Output the (X, Y) coordinate of the center of the cell containing the given text.  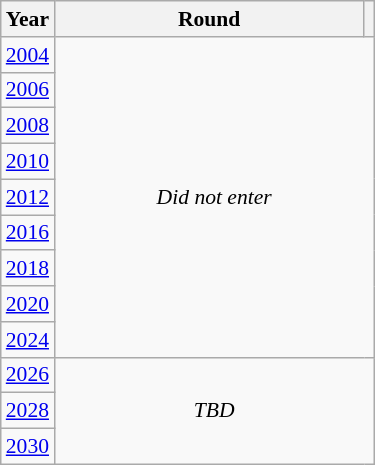
2026 (28, 375)
Year (28, 19)
2024 (28, 340)
2012 (28, 197)
Round (209, 19)
2020 (28, 304)
Did not enter (214, 198)
2006 (28, 90)
2028 (28, 411)
2008 (28, 126)
2018 (28, 269)
2010 (28, 162)
2004 (28, 55)
2016 (28, 233)
2030 (28, 447)
TBD (214, 410)
